Provide the [X, Y] coordinate of the cell's center where the given text is located.  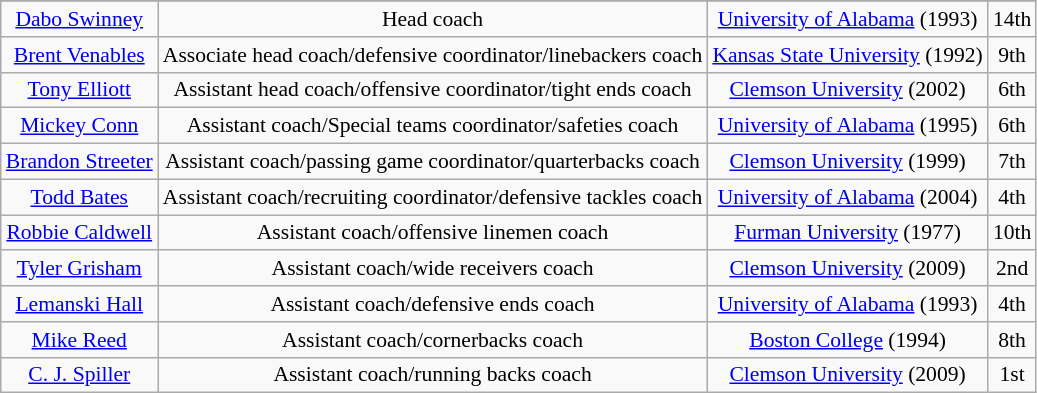
Todd Bates [80, 197]
Clemson University (1999) [848, 162]
14th [1012, 19]
Tyler Grisham [80, 269]
Assistant coach/Special teams coordinator/safeties coach [433, 126]
Mickey Conn [80, 126]
7th [1012, 162]
Kansas State University (1992) [848, 55]
Associate head coach/defensive coordinator/linebackers coach [433, 55]
Mike Reed [80, 340]
Assistant coach/wide receivers coach [433, 269]
Furman University (1977) [848, 233]
Lemanski Hall [80, 304]
Dabo Swinney [80, 19]
Assistant coach/offensive linemen coach [433, 233]
Assistant coach/running backs coach [433, 375]
Boston College (1994) [848, 340]
Assistant coach/passing game coordinator/quarterbacks coach [433, 162]
10th [1012, 233]
Head coach [433, 19]
C. J. Spiller [80, 375]
9th [1012, 55]
8th [1012, 340]
University of Alabama (2004) [848, 197]
Brandon Streeter [80, 162]
Brent Venables [80, 55]
Assistant coach/cornerbacks coach [433, 340]
Robbie Caldwell [80, 233]
Assistant head coach/offensive coordinator/tight ends coach [433, 90]
1st [1012, 375]
Assistant coach/defensive ends coach [433, 304]
Assistant coach/recruiting coordinator/defensive tackles coach [433, 197]
Clemson University (2002) [848, 90]
Tony Elliott [80, 90]
2nd [1012, 269]
University of Alabama (1995) [848, 126]
